Capture the cell that displays the provided text and extract its (x, y) central coordinate. 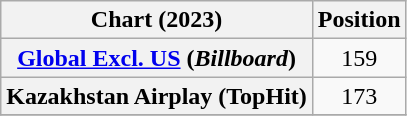
Global Excl. US (Billboard) (157, 58)
159 (359, 58)
173 (359, 96)
Position (359, 20)
Kazakhstan Airplay (TopHit) (157, 96)
Chart (2023) (157, 20)
